Scan for the cell matching the given text and deliver its (x, y) coordinate at center. 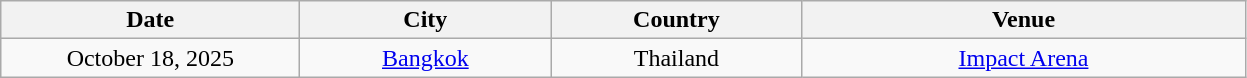
Country (676, 20)
City (426, 20)
Venue (1024, 20)
Bangkok (426, 58)
Impact Arena (1024, 58)
Date (150, 20)
Thailand (676, 58)
October 18, 2025 (150, 58)
